Scan for the cell matching the given text and deliver its [x, y] coordinate at center. 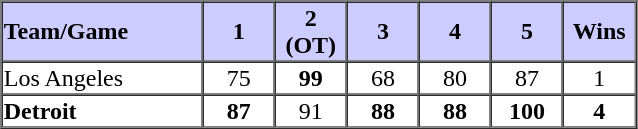
68 [383, 78]
100 [527, 110]
2 (OT) [311, 32]
Detroit [102, 110]
99 [311, 78]
Los Angeles [102, 78]
3 [383, 32]
5 [527, 32]
80 [455, 78]
75 [239, 78]
91 [311, 110]
Wins [599, 32]
Team/Game [102, 32]
